Find where the given text appears and provide that cell's center as (X, Y) coordinate. 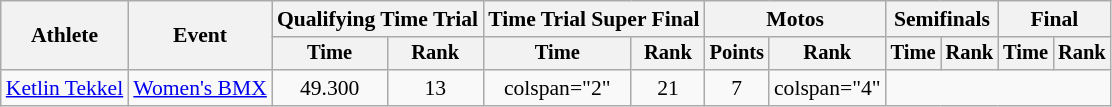
21 (668, 88)
Semifinals (942, 19)
Time Trial Super Final (594, 19)
Ketlin Tekkel (65, 88)
Women's BMX (200, 88)
Points (737, 54)
7 (737, 88)
colspan="2" (557, 88)
13 (435, 88)
Event (200, 36)
colspan="4" (828, 88)
Final (1054, 19)
49.300 (330, 88)
Athlete (65, 36)
Qualifying Time Trial (378, 19)
Motos (796, 19)
